Provide the (X, Y) coordinate of the cell's center where the given text is located.  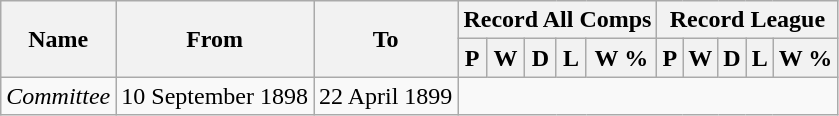
Committee (58, 96)
10 September 1898 (215, 96)
Name (58, 39)
Record League (748, 20)
22 April 1899 (386, 96)
Record All Comps (558, 20)
To (386, 39)
From (215, 39)
